Scan for the cell matching the given text and deliver its [x, y] coordinate at center. 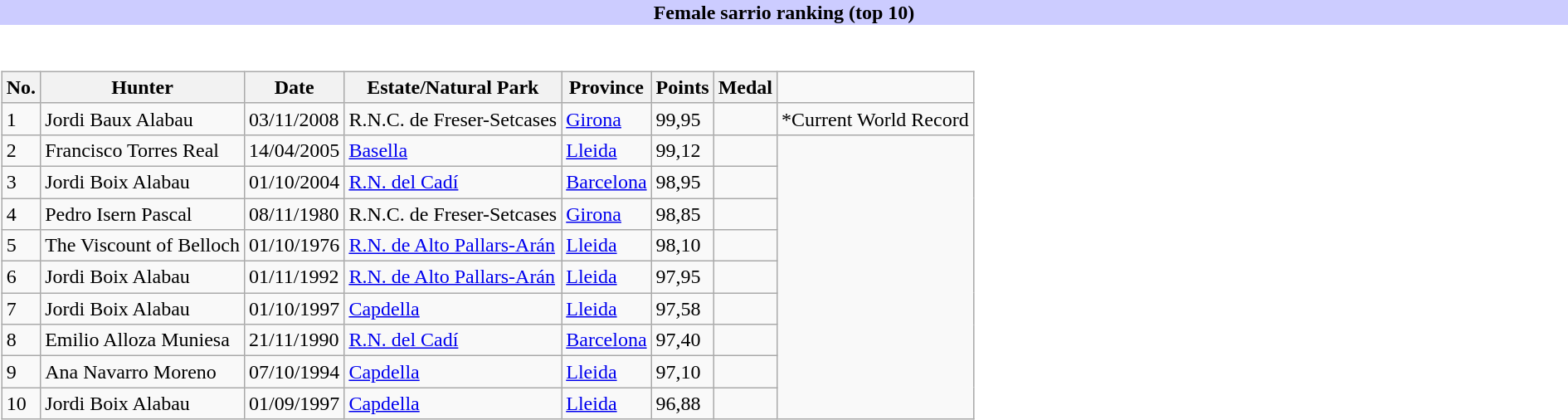
*Current World Record [876, 119]
01/09/1997 [294, 403]
Pedro Isern Pascal [143, 213]
21/11/1990 [294, 340]
98,10 [682, 246]
97,40 [682, 340]
99,12 [682, 150]
8 [21, 340]
97,58 [682, 309]
Hunter [143, 87]
Estate/Natural Park [453, 87]
Date [294, 87]
Province [606, 87]
01/10/1997 [294, 309]
The Viscount of Belloch [143, 246]
10 [21, 403]
07/10/1994 [294, 372]
Points [682, 87]
Francisco Torres Real [143, 150]
97,95 [682, 277]
99,95 [682, 119]
14/04/2005 [294, 150]
7 [21, 309]
08/11/1980 [294, 213]
01/10/1976 [294, 246]
Medal [745, 87]
01/11/1992 [294, 277]
2 [21, 150]
4 [21, 213]
97,10 [682, 372]
Jordi Baux Alabau [143, 119]
Female sarrio ranking (top 10) [784, 12]
Ana Navarro Moreno [143, 372]
1 [21, 119]
96,88 [682, 403]
Emilio Alloza Muniesa [143, 340]
No. [21, 87]
03/11/2008 [294, 119]
98,85 [682, 213]
01/10/2004 [294, 182]
5 [21, 246]
Basella [453, 150]
98,95 [682, 182]
3 [21, 182]
9 [21, 372]
6 [21, 277]
